Pinpoint the cell where the given text exists, returning its [X, Y] midpoint coordinate. 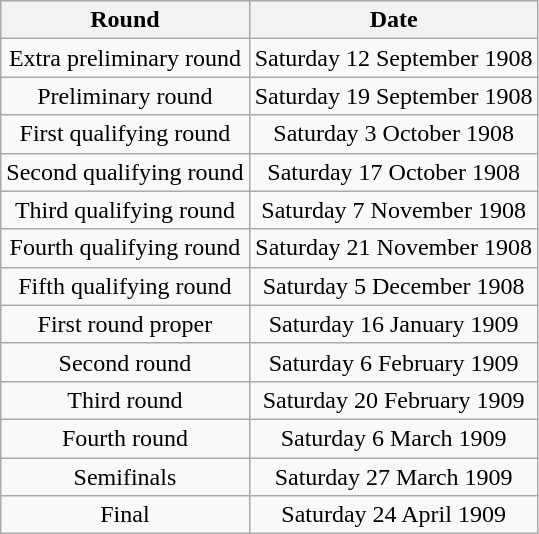
Saturday 6 February 1909 [394, 362]
Semifinals [125, 477]
Final [125, 515]
First qualifying round [125, 134]
First round proper [125, 324]
Saturday 7 November 1908 [394, 210]
Saturday 6 March 1909 [394, 438]
Saturday 5 December 1908 [394, 286]
Saturday 19 September 1908 [394, 96]
Saturday 20 February 1909 [394, 400]
Fourth qualifying round [125, 248]
Round [125, 20]
Saturday 27 March 1909 [394, 477]
Preliminary round [125, 96]
Saturday 12 September 1908 [394, 58]
Third qualifying round [125, 210]
Date [394, 20]
Saturday 21 November 1908 [394, 248]
Fourth round [125, 438]
Second qualifying round [125, 172]
Saturday 17 October 1908 [394, 172]
Saturday 16 January 1909 [394, 324]
Saturday 3 October 1908 [394, 134]
Second round [125, 362]
Saturday 24 April 1909 [394, 515]
Extra preliminary round [125, 58]
Fifth qualifying round [125, 286]
Third round [125, 400]
